Return (x, y) of the center of cell containing provided text 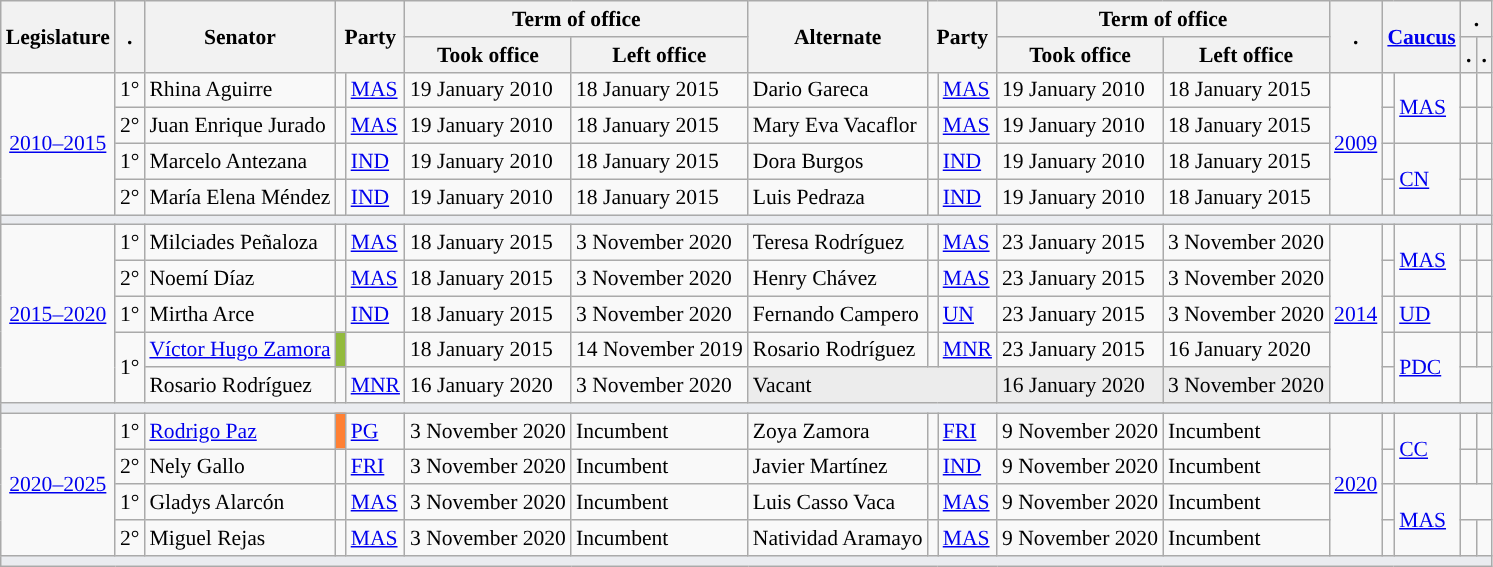
Juan Enrique Jurado (240, 126)
Milciades Peñaloza (240, 243)
Javier Martínez (838, 467)
Noemí Díaz (240, 279)
Dora Burgos (838, 162)
UD (1428, 314)
PDC (1428, 368)
Luis Casso Vaca (838, 503)
Natividad Aramayo (838, 538)
Nely Gallo (240, 467)
Miguel Rejas (240, 538)
Zoya Zamora (838, 431)
Mary Eva Vacaflor (838, 126)
Alternate (838, 36)
14 November 2019 (660, 350)
2009 (1356, 143)
Luis Pedraza (838, 197)
Mirtha Arce (240, 314)
2014 (1356, 314)
Dario Gareca (838, 90)
Legislature (58, 36)
PG (376, 431)
Teresa Rodríguez (838, 243)
Caucus (1422, 36)
CN (1428, 180)
Marcelo Antezana (240, 162)
Rodrigo Paz (240, 431)
Víctor Hugo Zamora (240, 350)
Henry Chávez (838, 279)
2020 (1356, 484)
Vacant (872, 386)
2010–2015 (58, 143)
CC (1428, 448)
María Elena Méndez (240, 197)
Gladys Alarcón (240, 503)
2020–2025 (58, 484)
2015–2020 (58, 314)
Senator (240, 36)
Fernando Campero (838, 314)
Rhina Aguirre (240, 90)
UN (968, 314)
